From the cell containing the given text, extract its center point as [X, Y] coordinate. 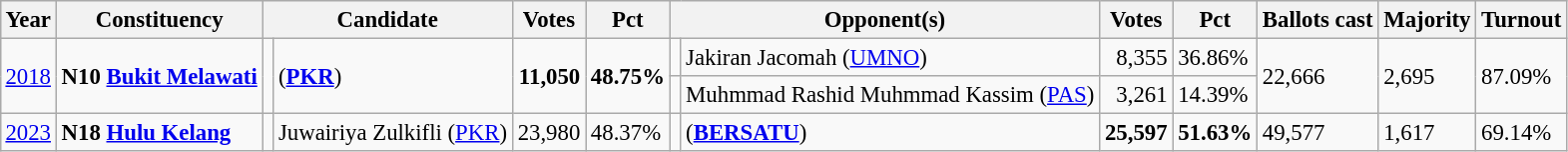
69.14% [1521, 133]
N10 Bukit Melawati [160, 76]
14.39% [1216, 95]
1,617 [1427, 133]
Year [28, 20]
8,355 [1136, 57]
51.63% [1216, 133]
Jakiran Jacomah (UMNO) [890, 57]
Juwairiya Zulkifli (PKR) [393, 133]
22,666 [1317, 76]
Opponent(s) [884, 20]
N18 Hulu Kelang [160, 133]
2018 [28, 76]
2,695 [1427, 76]
2023 [28, 133]
49,577 [1317, 133]
23,980 [549, 133]
25,597 [1136, 133]
48.75% [629, 76]
Ballots cast [1317, 20]
48.37% [629, 133]
11,050 [549, 76]
87.09% [1521, 76]
3,261 [1136, 95]
Turnout [1521, 20]
(BERSATU) [890, 133]
36.86% [1216, 57]
(PKR) [393, 76]
Candidate [387, 20]
Muhmmad Rashid Muhmmad Kassim (PAS) [890, 95]
Majority [1427, 20]
Constituency [160, 20]
